Locate the cell with the specified text and output its (X, Y) center coordinate. 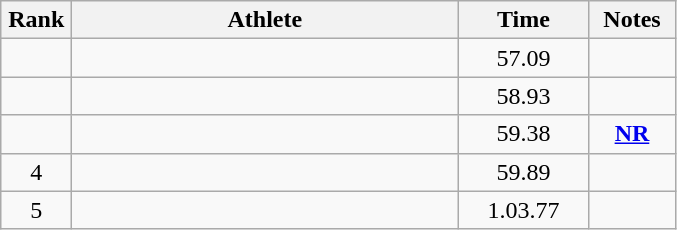
NR (632, 134)
58.93 (524, 96)
Athlete (265, 20)
57.09 (524, 58)
5 (36, 210)
4 (36, 172)
59.89 (524, 172)
Time (524, 20)
Notes (632, 20)
Rank (36, 20)
1.03.77 (524, 210)
59.38 (524, 134)
